For the text-containing cell, return its midpoint in [X, Y] coordinate format. 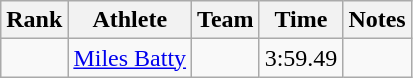
Notes [377, 20]
Rank [34, 20]
Athlete [130, 20]
Miles Batty [130, 58]
Time [301, 20]
Team [226, 20]
3:59.49 [301, 58]
